Return the (X, Y) coordinate for the center point of the cell that contains the specified text.  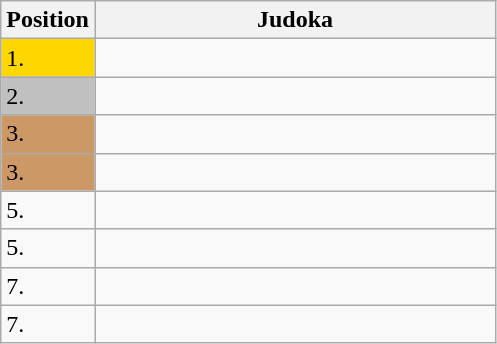
1. (48, 58)
2. (48, 96)
Judoka (294, 20)
Position (48, 20)
